Detect which cell encompasses the target text, then output its [X, Y] center coordinate. 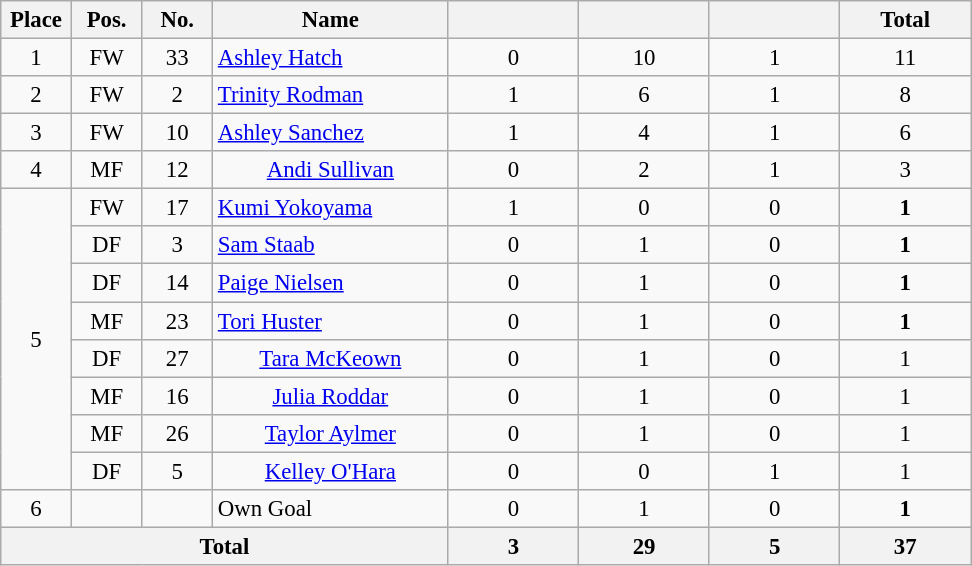
Kelley O'Hara [331, 471]
Ashley Hatch [331, 58]
29 [644, 546]
14 [178, 283]
12 [178, 170]
23 [178, 321]
8 [906, 95]
16 [178, 396]
Sam Staab [331, 245]
11 [906, 58]
33 [178, 58]
Taylor Aylmer [331, 433]
Kumi Yokoyama [331, 208]
Pos. [106, 20]
Place [36, 20]
Paige Nielsen [331, 283]
No. [178, 20]
Trinity Rodman [331, 95]
Tara McKeown [331, 358]
Julia Roddar [331, 396]
27 [178, 358]
Ashley Sanchez [331, 133]
17 [178, 208]
Own Goal [331, 509]
Tori Huster [331, 321]
Andi Sullivan [331, 170]
Name [331, 20]
26 [178, 433]
37 [906, 546]
